Identify which cell holds the provided text, then report its (x, y) central coordinate. 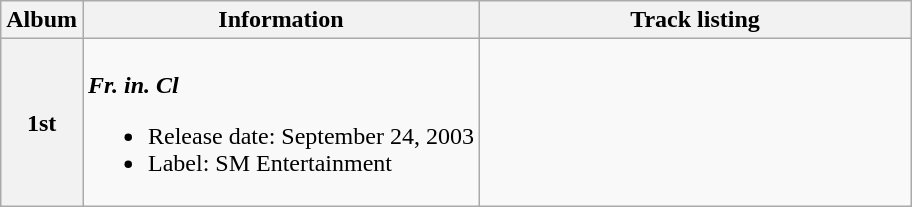
Information (280, 20)
Track listing (694, 20)
Fr. in. ClRelease date: September 24, 2003Label: SM Entertainment (280, 122)
Album (42, 20)
1st (42, 122)
